For the text-containing cell, return its midpoint in [X, Y] coordinate format. 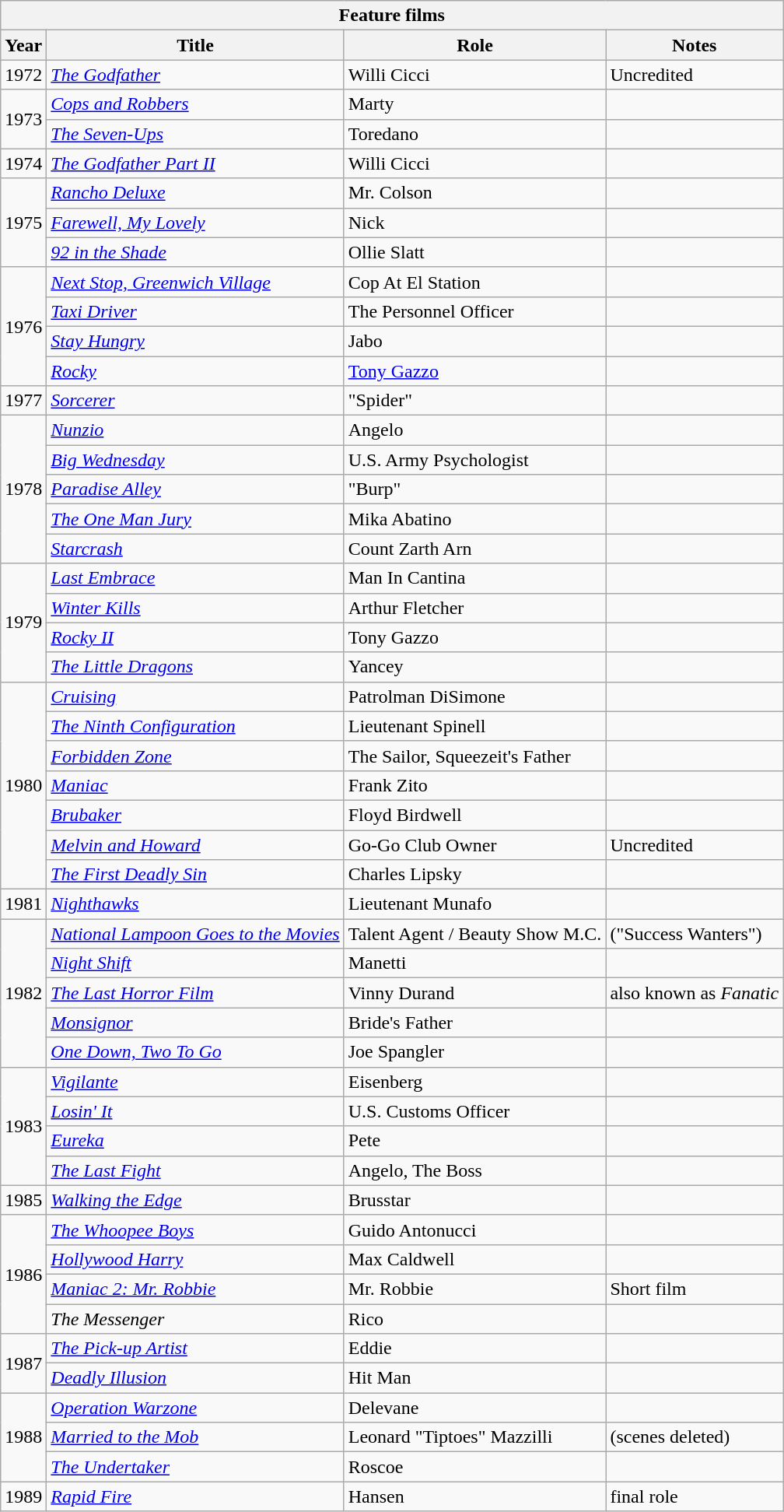
Paradise Alley [195, 489]
Forbidden Zone [195, 756]
Hollywood Harry [195, 1259]
Mr. Robbie [474, 1289]
1976 [23, 326]
Charles Lipsky [474, 875]
Cops and Robbers [195, 104]
also known as Fanatic [695, 993]
Sorcerer [195, 401]
Hit Man [474, 1378]
National Lampoon Goes to the Movies [195, 934]
Rapid Fire [195, 1496]
Title [195, 45]
1979 [23, 623]
Arthur Fletcher [474, 608]
Winter Kills [195, 608]
Maniac 2: Mr. Robbie [195, 1289]
Role [474, 45]
Taxi Driver [195, 311]
Big Wednesday [195, 460]
Maniac [195, 785]
The Seven-Ups [195, 134]
1981 [23, 904]
Ollie Slatt [474, 252]
Talent Agent / Beauty Show M.C. [474, 934]
1972 [23, 75]
U.S. Customs Officer [474, 1111]
Patrolman DiSimone [474, 696]
Mr. Colson [474, 193]
1989 [23, 1496]
Rocky II [195, 637]
("Success Wanters") [695, 934]
Cop At El Station [474, 282]
1975 [23, 223]
Deadly Illusion [195, 1378]
Angelo, The Boss [474, 1170]
Farewell, My Lovely [195, 223]
1982 [23, 993]
Guido Antonucci [474, 1230]
The Godfather [195, 75]
Roscoe [474, 1467]
The Last Horror Film [195, 993]
Feature films [392, 16]
Year [23, 45]
Lieutenant Spinell [474, 726]
Vinny Durand [474, 993]
Eisenberg [474, 1082]
Mika Abatino [474, 519]
Eddie [474, 1349]
The Ninth Configuration [195, 726]
Operation Warzone [195, 1408]
The Undertaker [195, 1467]
The Pick-up Artist [195, 1349]
The First Deadly Sin [195, 875]
The One Man Jury [195, 519]
Nick [474, 223]
1988 [23, 1437]
1978 [23, 489]
Next Stop, Greenwich Village [195, 282]
Leonard "Tiptoes" Mazzilli [474, 1437]
Melvin and Howard [195, 844]
1986 [23, 1274]
Joe Spangler [474, 1052]
1974 [23, 163]
Brusstar [474, 1200]
The Messenger [195, 1319]
Notes [695, 45]
Married to the Mob [195, 1437]
One Down, Two To Go [195, 1052]
Night Shift [195, 963]
Jabo [474, 341]
U.S. Army Psychologist [474, 460]
Starcrash [195, 549]
The Sailor, Squeezeit's Father [474, 756]
"Spider" [474, 401]
final role [695, 1496]
Marty [474, 104]
Cruising [195, 696]
1985 [23, 1200]
Pete [474, 1141]
Short film [695, 1289]
1973 [23, 119]
Delevane [474, 1408]
The Personnel Officer [474, 311]
Monsignor [195, 1023]
1980 [23, 785]
"Burp" [474, 489]
Nighthawks [195, 904]
Brubaker [195, 815]
Frank Zito [474, 785]
Losin' It [195, 1111]
Lieutenant Munafo [474, 904]
Vigilante [195, 1082]
Man In Cantina [474, 578]
Eureka [195, 1141]
Rancho Deluxe [195, 193]
The Godfather Part II [195, 163]
Max Caldwell [474, 1259]
92 in the Shade [195, 252]
Rico [474, 1319]
The Whoopee Boys [195, 1230]
1987 [23, 1363]
Floyd Birdwell [474, 815]
(scenes deleted) [695, 1437]
Hansen [474, 1496]
1983 [23, 1126]
1977 [23, 401]
Yancey [474, 667]
The Little Dragons [195, 667]
Bride's Father [474, 1023]
Stay Hungry [195, 341]
Toredano [474, 134]
The Last Fight [195, 1170]
Manetti [474, 963]
Last Embrace [195, 578]
Count Zarth Arn [474, 549]
Angelo [474, 430]
Go-Go Club Owner [474, 844]
Walking the Edge [195, 1200]
Nunzio [195, 430]
Rocky [195, 371]
